Determine the [x, y] coordinate at the center of the cell enclosing the given text.  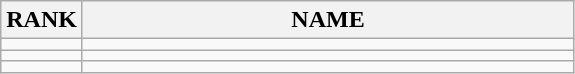
RANK [42, 20]
NAME [328, 20]
